For the text-containing cell, return its midpoint in (X, Y) coordinate format. 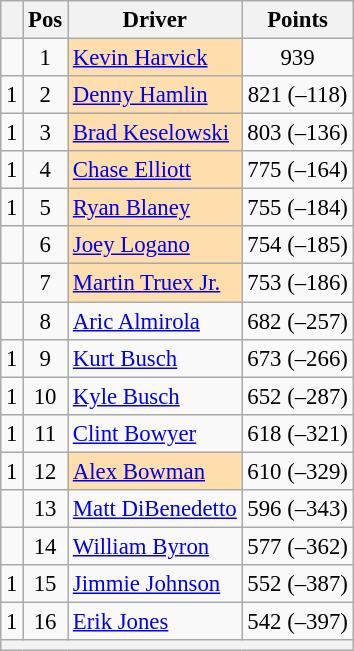
753 (–186) (298, 283)
3 (46, 133)
Denny Hamlin (155, 95)
803 (–136) (298, 133)
14 (46, 546)
2 (46, 95)
8 (46, 321)
Kurt Busch (155, 358)
652 (–287) (298, 396)
682 (–257) (298, 321)
618 (–321) (298, 433)
Matt DiBenedetto (155, 509)
Points (298, 20)
16 (46, 621)
552 (–387) (298, 584)
10 (46, 396)
Joey Logano (155, 245)
13 (46, 509)
7 (46, 283)
673 (–266) (298, 358)
15 (46, 584)
9 (46, 358)
Kyle Busch (155, 396)
Driver (155, 20)
Jimmie Johnson (155, 584)
12 (46, 471)
Ryan Blaney (155, 208)
11 (46, 433)
6 (46, 245)
577 (–362) (298, 546)
755 (–184) (298, 208)
Chase Elliott (155, 170)
Kevin Harvick (155, 58)
754 (–185) (298, 245)
Alex Bowman (155, 471)
William Byron (155, 546)
Martin Truex Jr. (155, 283)
821 (–118) (298, 95)
610 (–329) (298, 471)
4 (46, 170)
Brad Keselowski (155, 133)
542 (–397) (298, 621)
Clint Bowyer (155, 433)
775 (–164) (298, 170)
Erik Jones (155, 621)
Aric Almirola (155, 321)
5 (46, 208)
596 (–343) (298, 509)
939 (298, 58)
Pos (46, 20)
